Find where the given text appears and provide that cell's center as (X, Y) coordinate. 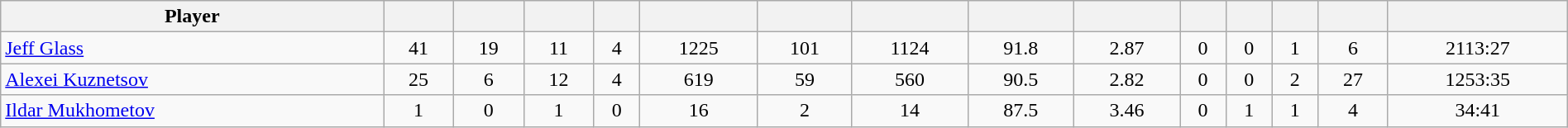
2.82 (1126, 79)
2.87 (1126, 48)
560 (910, 79)
Alexei Kuznetsov (192, 79)
25 (418, 79)
1225 (698, 48)
1253:35 (1477, 79)
101 (805, 48)
619 (698, 79)
Jeff Glass (192, 48)
34:41 (1477, 111)
27 (1353, 79)
90.5 (1021, 79)
19 (488, 48)
11 (559, 48)
12 (559, 79)
1124 (910, 48)
87.5 (1021, 111)
Ildar Mukhometov (192, 111)
3.46 (1126, 111)
2113:27 (1477, 48)
Player (192, 17)
91.8 (1021, 48)
16 (698, 111)
14 (910, 111)
59 (805, 79)
41 (418, 48)
